Provide the (X, Y) coordinate of the cell's center where the given text is located.  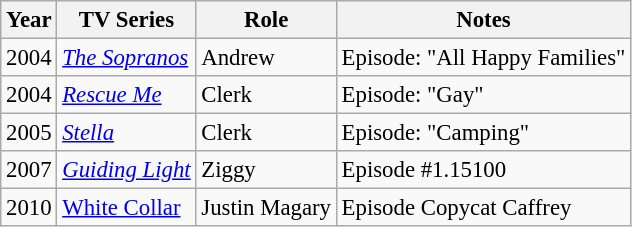
Role (266, 20)
Justin Magary (266, 208)
2005 (29, 133)
The Sopranos (126, 58)
Stella (126, 133)
Guiding Light (126, 170)
2007 (29, 170)
Rescue Me (126, 95)
Episode Copycat Caffrey (483, 208)
TV Series (126, 20)
Episode #1.15100 (483, 170)
Episode: "Camping" (483, 133)
Andrew (266, 58)
White Collar (126, 208)
Episode: "All Happy Families" (483, 58)
Ziggy (266, 170)
2010 (29, 208)
Episode: "Gay" (483, 95)
Year (29, 20)
Notes (483, 20)
